Locate the cell with the specified text and output its [x, y] center coordinate. 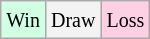
Win [24, 20]
Loss [126, 20]
Draw [72, 20]
